From the cell containing the given text, extract its center point as [x, y] coordinate. 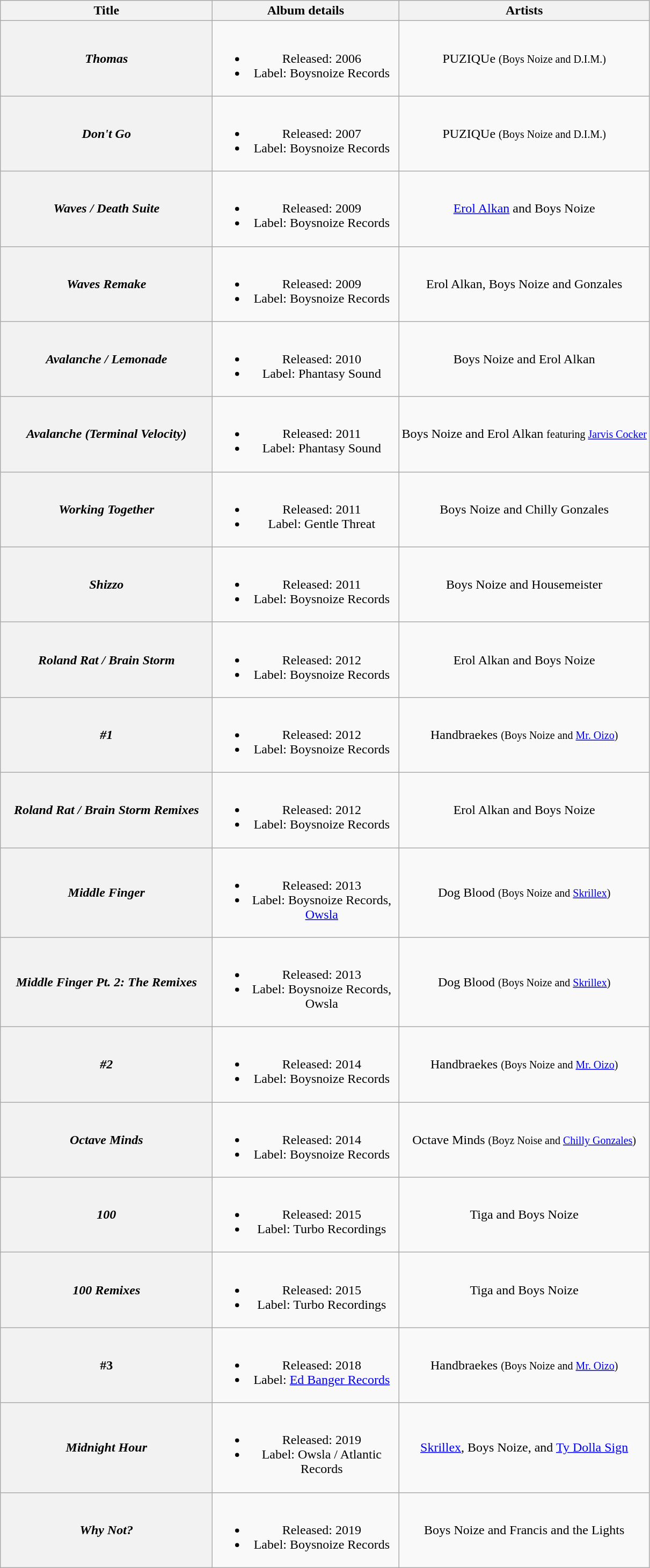
Released: 2006Label: Boysnoize Records [306, 58]
Album details [306, 11]
#1 [106, 735]
Skrillex, Boys Noize, and Ty Dolla Sign [524, 1448]
Don't Go [106, 134]
Released: 2011Label: Boysnoize Records [306, 584]
Thomas [106, 58]
100 [106, 1215]
Boys Noize and Chilly Gonzales [524, 509]
Waves Remake [106, 284]
Middle Finger Pt. 2: The Remixes [106, 982]
Released: 2010Label: Phantasy Sound [306, 359]
Boys Noize and Housemeister [524, 584]
Midnight Hour [106, 1448]
Released: 2011Label: Gentle Threat [306, 509]
Released: 2011Label: Phantasy Sound [306, 434]
Released: 2018Label: Ed Banger Records [306, 1365]
Waves / Death Suite [106, 209]
100 Remixes [106, 1290]
Boys Noize and Erol Alkan featuring Jarvis Cocker [524, 434]
Released: 2019Label: Boysnoize Records [306, 1530]
Boys Noize and Francis and the Lights [524, 1530]
Shizzo [106, 584]
Erol Alkan, Boys Noize and Gonzales [524, 284]
Released: 2019Label: Owsla / Atlantic Records [306, 1448]
Roland Rat / Brain Storm [106, 660]
Octave Minds (Boyz Noise and Chilly Gonzales) [524, 1140]
Why Not? [106, 1530]
Artists [524, 11]
Boys Noize and Erol Alkan [524, 359]
Working Together [106, 509]
Middle Finger [106, 893]
Released: 2007Label: Boysnoize Records [306, 134]
Octave Minds [106, 1140]
#3 [106, 1365]
Avalanche (Terminal Velocity) [106, 434]
Avalanche / Lemonade [106, 359]
Roland Rat / Brain Storm Remixes [106, 810]
Title [106, 11]
#2 [106, 1065]
